Capture the cell that displays the provided text and extract its [X, Y] central coordinate. 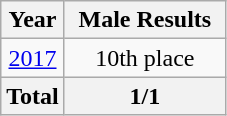
2017 [33, 58]
Year [33, 20]
1/1 [144, 96]
Male Results [144, 20]
10th place [144, 58]
Total [33, 96]
